Extract the (X, Y) coordinate from the center of the cell holding the provided text.  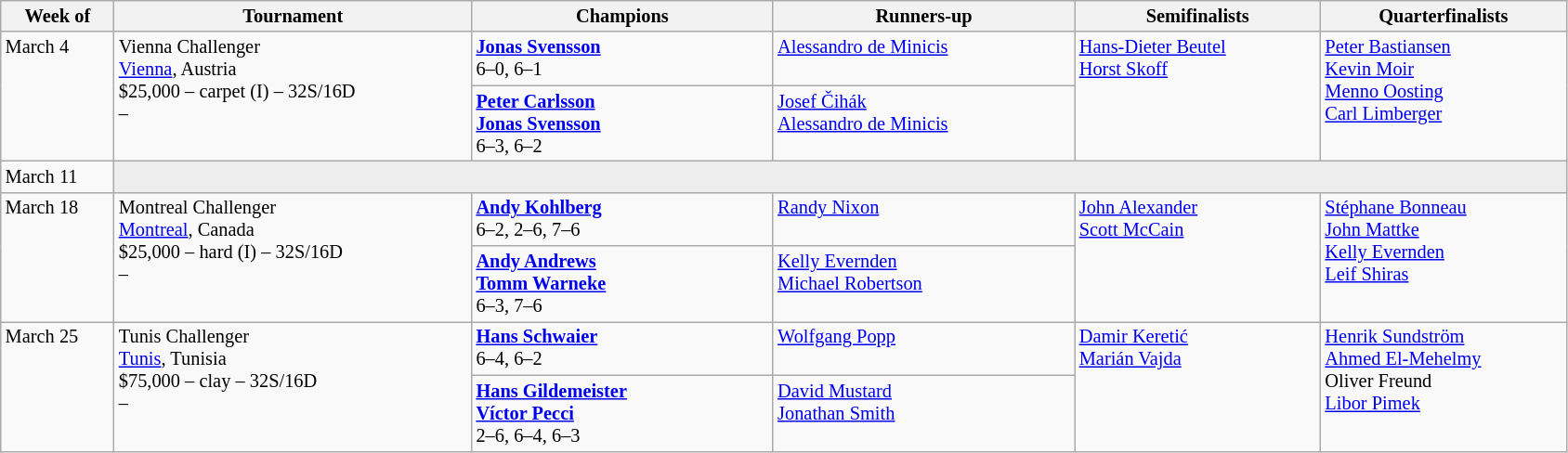
Week of (58, 16)
Andy Kohlberg 6–2, 2–6, 7–6 (622, 219)
Stéphane Bonneau John Mattke Kelly Evernden Leif Shiras (1444, 256)
March 4 (58, 97)
Alessandro de Minicis (923, 58)
Semifinalists (1198, 16)
Andy Andrews Tomm Warneke6–3, 7–6 (622, 284)
Vienna Challenger Vienna, Austria$25,000 – carpet (I) – 32S/16D – (294, 97)
Hans Schwaier 6–4, 6–2 (622, 348)
Peter Bastiansen Kevin Moir Menno Oosting Carl Limberger (1444, 97)
Josef Čihák Alessandro de Minicis (923, 123)
Runners-up (923, 16)
March 25 (58, 386)
Henrik Sundström Ahmed El-Mehelmy Oliver Freund Libor Pimek (1444, 386)
Tournament (294, 16)
March 18 (58, 256)
Randy Nixon (923, 219)
David Mustard Jonathan Smith (923, 413)
Quarterfinalists (1444, 16)
Hans Gildemeister Víctor Pecci2–6, 6–4, 6–3 (622, 413)
Wolfgang Popp (923, 348)
March 11 (58, 176)
Peter Carlsson Jonas Svensson6–3, 6–2 (622, 123)
John Alexander Scott McCain (1198, 256)
Kelly Evernden Michael Robertson (923, 284)
Montreal Challenger Montreal, Canada$25,000 – hard (I) – 32S/16D – (294, 256)
Champions (622, 16)
Hans-Dieter Beutel Horst Skoff (1198, 97)
Damir Keretić Marián Vajda (1198, 386)
Jonas Svensson 6–0, 6–1 (622, 58)
Tunis Challenger Tunis, Tunisia$75,000 – clay – 32S/16D – (294, 386)
